For the text-containing cell, return its midpoint in [x, y] coordinate format. 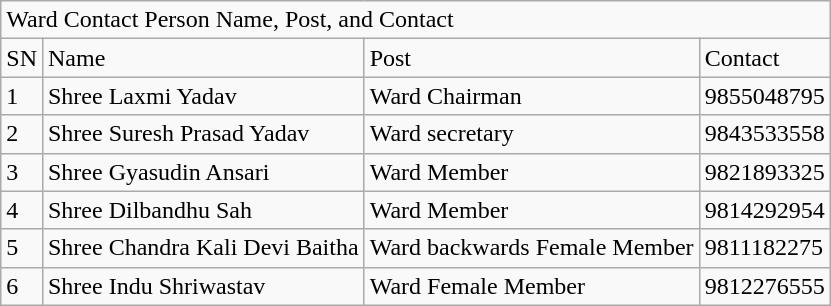
Shree Dilbandhu Sah [203, 210]
Ward secretary [532, 134]
4 [22, 210]
Shree Gyasudin Ansari [203, 172]
9855048795 [764, 96]
SN [22, 58]
Shree Laxmi Yadav [203, 96]
5 [22, 248]
9811182275 [764, 248]
Shree Indu Shriwastav [203, 286]
6 [22, 286]
Shree Chandra Kali Devi Baitha [203, 248]
Name [203, 58]
1 [22, 96]
2 [22, 134]
Contact [764, 58]
Ward Contact Person Name, Post, and Contact [416, 20]
Ward Chairman [532, 96]
9814292954 [764, 210]
Post [532, 58]
9812276555 [764, 286]
3 [22, 172]
9843533558 [764, 134]
Ward Female Member [532, 286]
Shree Suresh Prasad Yadav [203, 134]
9821893325 [764, 172]
Ward backwards Female Member [532, 248]
